Return the [x, y] coordinate for the center point of the cell that contains the specified text.  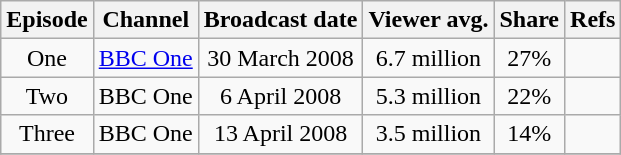
Three [47, 134]
Share [530, 20]
Broadcast date [280, 20]
Channel [146, 20]
6 April 2008 [280, 96]
3.5 million [428, 134]
Two [47, 96]
Viewer avg. [428, 20]
One [47, 58]
6.7 million [428, 58]
13 April 2008 [280, 134]
Refs [593, 20]
5.3 million [428, 96]
14% [530, 134]
Episode [47, 20]
30 March 2008 [280, 58]
22% [530, 96]
27% [530, 58]
